Extract the (X, Y) coordinate from the center of the cell holding the provided text.  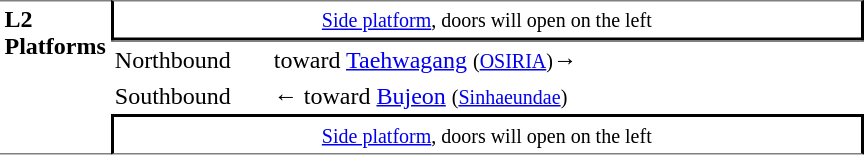
← toward Bujeon (Sinhaeundae) (566, 96)
toward Taehwagang (OSIRIA)→ (566, 59)
Northbound (190, 59)
L2Platforms (55, 77)
Southbound (190, 96)
